Extract the [x, y] coordinate from the center of the cell holding the provided text.  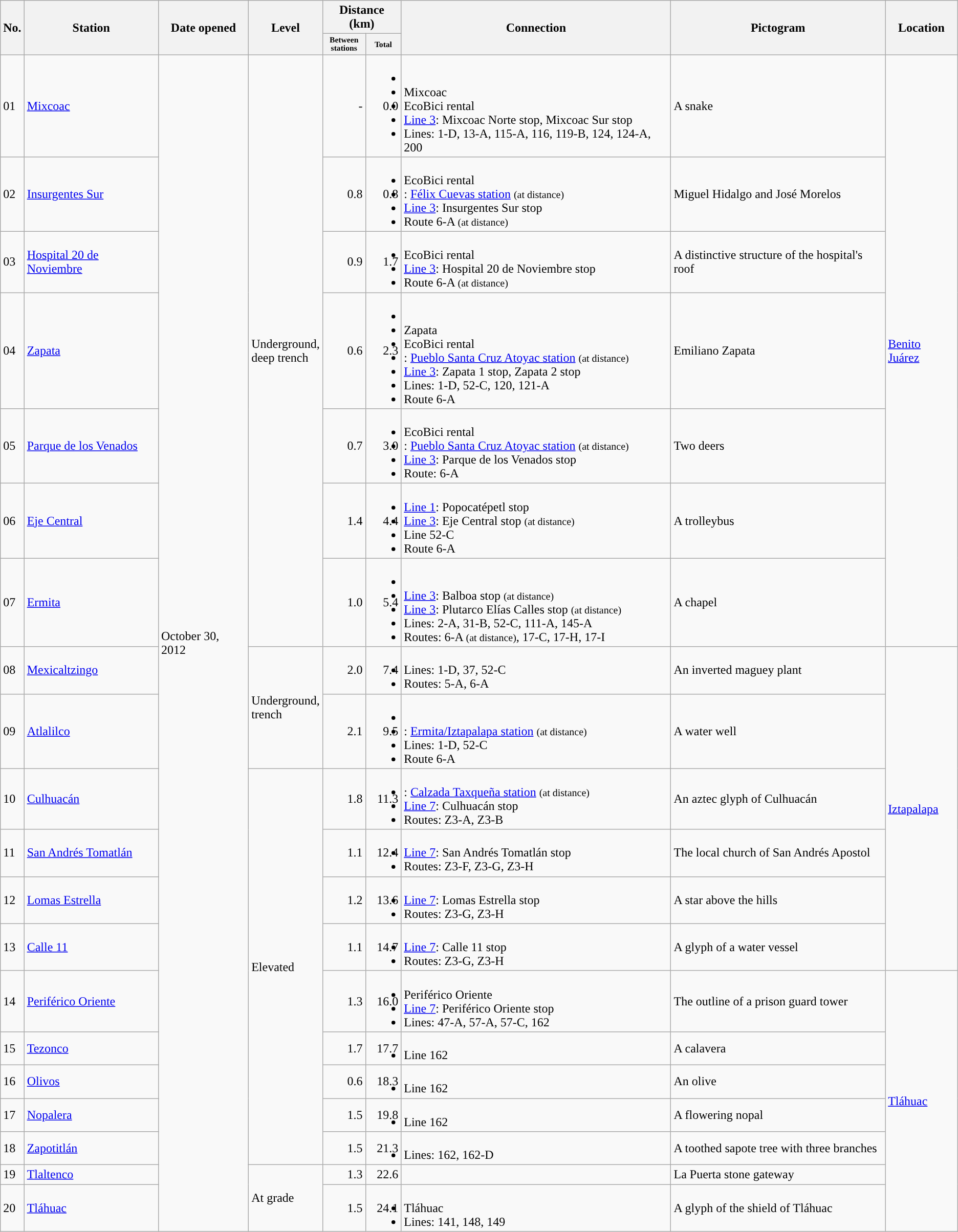
Line 7: Calle 11 stop Routes: Z3-G, Z3-H [536, 947]
20 [12, 1208]
09 [12, 731]
Zapata EcoBici rental : Pueblo Santa Cruz Atoyac station (at distance) Line 3: Zapata 1 stop, Zapata 2 stop Lines: 1-D, 52-C, 120, 121-A Route 6-A [536, 351]
7.4 [383, 670]
05 [12, 446]
Pictogram [778, 28]
October 30, 2012 [203, 643]
A glyph of the shield of Tláhuac [778, 1208]
14.7 [383, 947]
Lomas Estrella [91, 900]
03 [12, 262]
0.9 [344, 262]
: Ermita/Iztapalapa station (at distance) Lines: 1-D, 52-C Route 6-A [536, 731]
Line 7: San Andrés Tomatlán stop Routes: Z3-F, Z3-G, Z3-H [536, 853]
A snake [778, 106]
3.0 [383, 446]
Line 7: Lomas Estrella stop Routes: Z3-G, Z3-H [536, 900]
Distance (km) [361, 17]
16.0 [383, 1001]
A distinctive structure of the hospital's roof [778, 262]
Mexicaltzingo [91, 670]
Calle 11 [91, 947]
Zapotitlán [91, 1148]
An inverted maguey plant [778, 670]
22.6 [383, 1175]
Line 1: Popocatépetl stop Line 3: Eje Central stop (at distance) Line 52-C Route 6-A [536, 521]
Iztapalapa [922, 808]
18.3 [383, 1082]
19 [12, 1175]
EcoBici rental : Pueblo Santa Cruz Atoyac station (at distance) Line 3: Parque de los Venados stop Route: 6-A [536, 446]
Date opened [203, 28]
Elevated [286, 967]
An aztec glyph of Culhuacán [778, 799]
Mixcoac [91, 106]
Underground,deep trench [286, 351]
Miguel Hidalgo and José Morelos [778, 194]
Level [286, 28]
04 [12, 351]
A trolleybus [778, 521]
24.1 [383, 1208]
La Puerta stone gateway [778, 1175]
2.1 [344, 731]
17.7 [383, 1048]
19.8 [383, 1115]
Emiliano Zapata [778, 351]
1.0 [344, 603]
- [344, 106]
Periférico Oriente [91, 1001]
Total [383, 44]
12 [12, 900]
Underground,trench [286, 708]
Nopalera [91, 1115]
12.4 [383, 853]
San Andrés Tomatlán [91, 853]
A glyph of a water vessel [778, 947]
Tlaltenco [91, 1175]
A toothed sapote tree with three branches [778, 1148]
Benito Juárez [922, 351]
1.8 [344, 799]
13 [12, 947]
The outline of a prison guard tower [778, 1001]
An olive [778, 1082]
Lines: 1-D, 37, 52-C Routes: 5-A, 6-A [536, 670]
15 [12, 1048]
EcoBici rental : Félix Cuevas station (at distance) Line 3: Insurgentes Sur stop Route 6-A (at distance) [536, 194]
Tezonco [91, 1048]
A calavera [778, 1048]
Culhuacán [91, 799]
Parque de los Venados [91, 446]
4.4 [383, 521]
14 [12, 1001]
Atlalilco [91, 731]
18 [12, 1148]
02 [12, 194]
0.7 [344, 446]
: Calzada Taxqueña station (at distance) Line 7: Culhuacán stop Routes: Z3-A, Z3-B [536, 799]
Ermita [91, 603]
10 [12, 799]
Mixcoac EcoBici rental Line 3: Mixcoac Norte stop, Mixcoac Sur stop Lines: 1-D, 13-A, 115-A, 116, 119-B, 124, 124-A, 200 [536, 106]
Eje Central [91, 521]
16 [12, 1082]
Two deers [778, 446]
08 [12, 670]
Lines: 162, 162-D [536, 1148]
Connection [536, 28]
2.0 [344, 670]
11.3 [383, 799]
06 [12, 521]
At grade [286, 1198]
EcoBici rental Line 3: Hospital 20 de Noviembre stop Route 6-A (at distance) [536, 262]
07 [12, 603]
Location [922, 28]
A star above the hills [778, 900]
Betweenstations [344, 44]
Olivos [91, 1082]
Insurgentes Sur [91, 194]
01 [12, 106]
5.4 [383, 603]
Periférico Oriente Line 7: Periférico Oriente stop Lines: 47-A, 57-A, 57-C, 162 [536, 1001]
9.5 [383, 731]
2.3 [383, 351]
1.2 [344, 900]
Tláhuac Lines: 141, 148, 149 [536, 1208]
Hospital 20 de Noviembre [91, 262]
17 [12, 1115]
No. [12, 28]
1.4 [344, 521]
A water well [778, 731]
The local church of San Andrés Apostol [778, 853]
A chapel [778, 603]
13.6 [383, 900]
0.0 [383, 106]
A flowering nopal [778, 1115]
Zapata [91, 351]
21.3 [383, 1148]
Station [91, 28]
11 [12, 853]
